Detect which cell encompasses the target text, then output its (x, y) center coordinate. 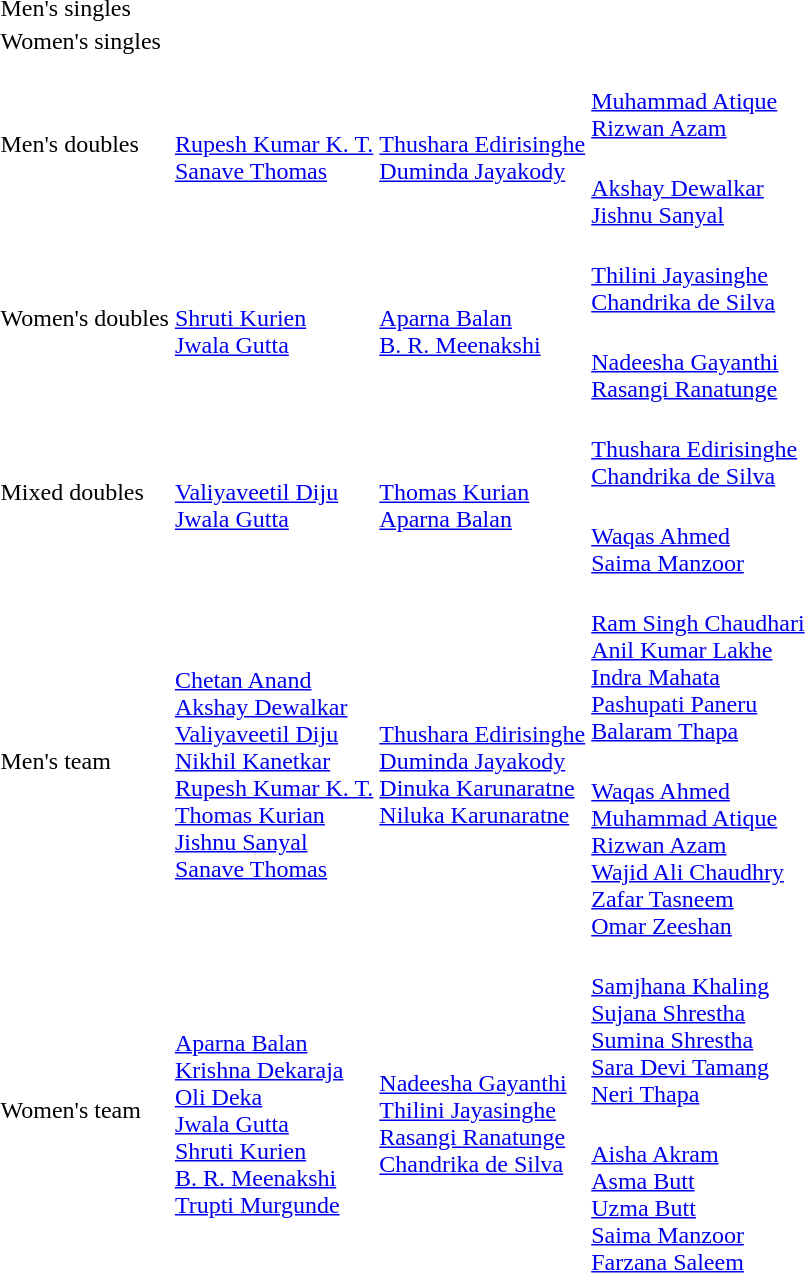
Shruti KurienJwala Gutta (274, 318)
Chetan AnandAkshay DewalkarValiyaveetil DijuNikhil KanetkarRupesh Kumar K. T.Thomas KurianJishnu SanyalSanave Thomas (274, 761)
Thushara EdirisingheDuminda JayakodyDinuka KarunaratneNiluka Karunaratne (482, 761)
Valiyaveetil DijuJwala Gutta (274, 492)
Thomas KurianAparna Balan (482, 492)
Rupesh Kumar K. T.Sanave Thomas (274, 144)
Aparna BalanB. R. Meenakshi (482, 318)
Thushara EdirisingheDuminda Jayakody (482, 144)
